Detect which cell encompasses the target text, then output its [x, y] center coordinate. 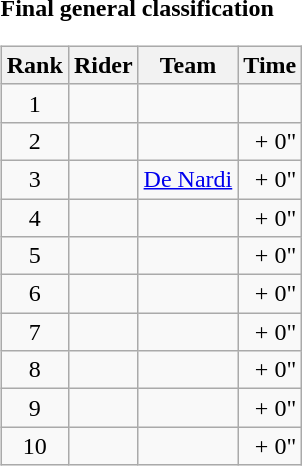
9 [34, 408]
1 [34, 103]
Time [270, 65]
Rank [34, 65]
Rider [103, 65]
4 [34, 217]
7 [34, 332]
6 [34, 294]
2 [34, 141]
10 [34, 446]
8 [34, 370]
5 [34, 256]
Team [188, 65]
De Nardi [188, 179]
3 [34, 179]
